Scan for the cell matching the given text and deliver its (x, y) coordinate at center. 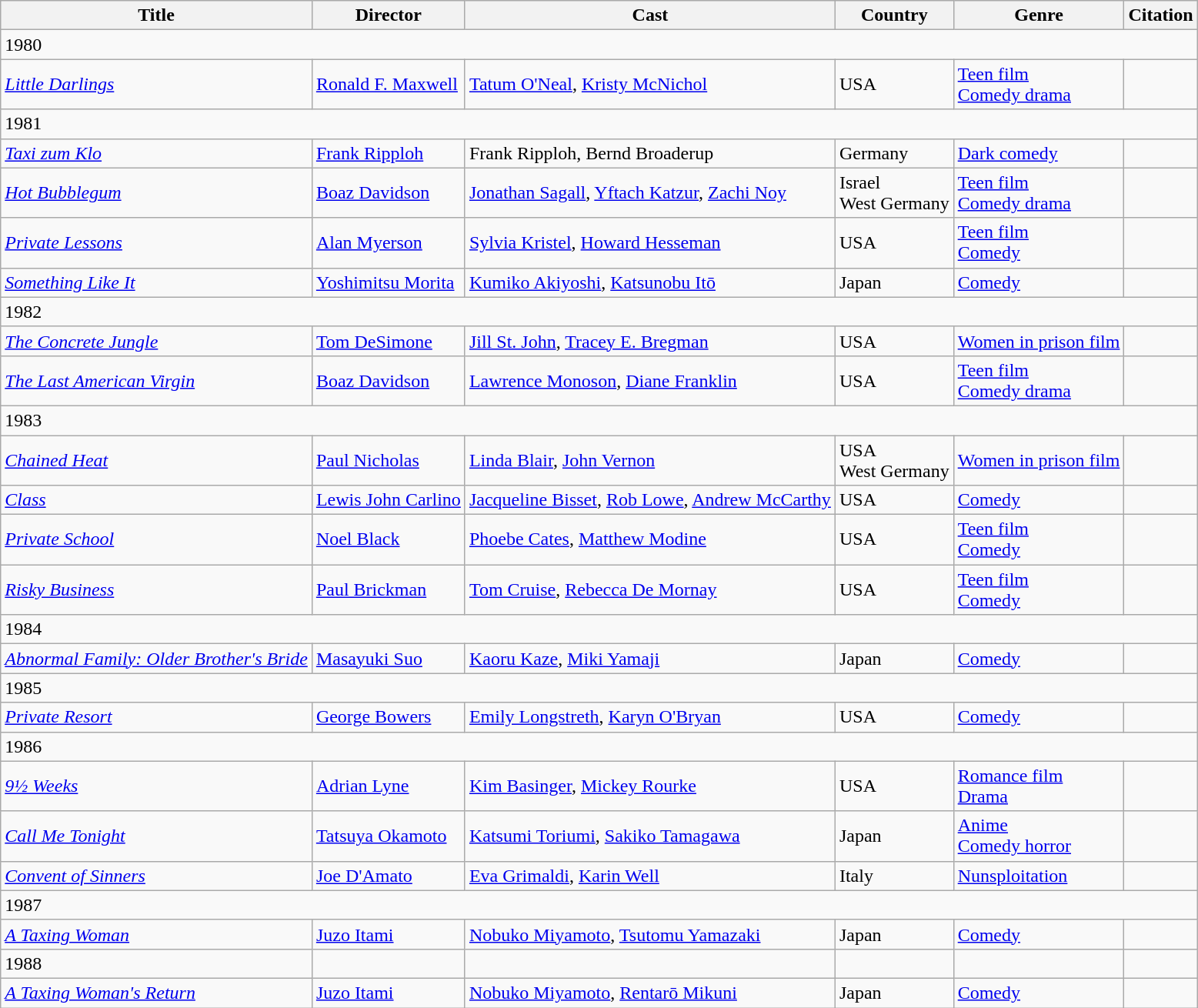
George Bowers (388, 717)
A Taxing Woman (157, 934)
Taxi zum Klo (157, 153)
1983 (599, 420)
The Last American Virgin (157, 380)
1988 (157, 963)
Director (388, 15)
Convent of Sinners (157, 876)
Little Darlings (157, 85)
1985 (599, 688)
Risky Business (157, 589)
1982 (599, 312)
Tom Cruise, Rebecca De Mornay (649, 589)
Eva Grimaldi, Karin Well (649, 876)
Italy (894, 876)
Phoebe Cates, Matthew Modine (649, 540)
IsraelWest Germany (894, 192)
Paul Nicholas (388, 460)
1984 (599, 629)
Emily Longstreth, Karyn O'Bryan (649, 717)
Title (157, 15)
Nobuko Miyamoto, Rentarō Mikuni (649, 993)
Yoshimitsu Morita (388, 282)
Genre (1039, 15)
Frank Ripploh (388, 153)
Paul Brickman (388, 589)
Dark comedy (1039, 153)
Something Like It (157, 282)
A Taxing Woman's Return (157, 993)
Country (894, 15)
Alan Myerson (388, 243)
Germany (894, 153)
Citation (1160, 15)
Linda Blair, John Vernon (649, 460)
The Concrete Jungle (157, 341)
AnimeComedy horror (1039, 836)
Adrian Lyne (388, 786)
9½ Weeks (157, 786)
Tatum O'Neal, Kristy McNichol (649, 85)
Masayuki Suo (388, 659)
1987 (599, 905)
Romance filmDrama (1039, 786)
Jonathan Sagall, Yftach Katzur, Zachi Noy (649, 192)
Nobuko Miyamoto, Tsutomu Yamazaki (649, 934)
Class (157, 500)
Frank Ripploh, Bernd Broaderup (649, 153)
Tom DeSimone (388, 341)
Jill St. John, Tracey E. Bregman (649, 341)
Kaoru Kaze, Miki Yamaji (649, 659)
Lewis John Carlino (388, 500)
1981 (599, 124)
Nunsploitation (1039, 876)
Jacqueline Bisset, Rob Lowe, Andrew McCarthy (649, 500)
Joe D'Amato (388, 876)
Noel Black (388, 540)
1980 (599, 45)
Call Me Tonight (157, 836)
Private School (157, 540)
Private Resort (157, 717)
Sylvia Kristel, Howard Hesseman (649, 243)
Kumiko Akiyoshi, Katsunobu Itō (649, 282)
Kim Basinger, Mickey Rourke (649, 786)
Ronald F. Maxwell (388, 85)
Cast (649, 15)
Private Lessons (157, 243)
Katsumi Toriumi, Sakiko Tamagawa (649, 836)
Hot Bubblegum (157, 192)
1986 (599, 746)
Chained Heat (157, 460)
Abnormal Family: Older Brother's Bride (157, 659)
Tatsuya Okamoto (388, 836)
USAWest Germany (894, 460)
Lawrence Monoson, Diane Franklin (649, 380)
